Detect which cell encompasses the target text, then output its (X, Y) center coordinate. 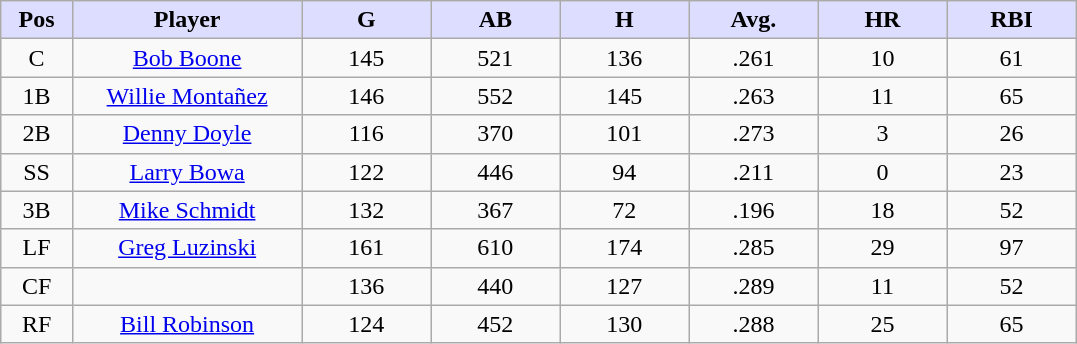
HR (882, 20)
124 (366, 324)
94 (624, 172)
3B (37, 210)
25 (882, 324)
10 (882, 58)
C (37, 58)
127 (624, 286)
Pos (37, 20)
H (624, 20)
101 (624, 134)
Player (186, 20)
.273 (754, 134)
3 (882, 134)
Bill Robinson (186, 324)
161 (366, 248)
1B (37, 96)
Denny Doyle (186, 134)
SS (37, 172)
610 (496, 248)
0 (882, 172)
LF (37, 248)
.261 (754, 58)
AB (496, 20)
G (366, 20)
Willie Montañez (186, 96)
Greg Luzinski (186, 248)
Larry Bowa (186, 172)
72 (624, 210)
452 (496, 324)
367 (496, 210)
97 (1012, 248)
370 (496, 134)
446 (496, 172)
RBI (1012, 20)
116 (366, 134)
130 (624, 324)
146 (366, 96)
Mike Schmidt (186, 210)
CF (37, 286)
440 (496, 286)
552 (496, 96)
.263 (754, 96)
23 (1012, 172)
RF (37, 324)
.288 (754, 324)
174 (624, 248)
Bob Boone (186, 58)
29 (882, 248)
132 (366, 210)
122 (366, 172)
26 (1012, 134)
2B (37, 134)
.211 (754, 172)
61 (1012, 58)
18 (882, 210)
521 (496, 58)
.196 (754, 210)
Avg. (754, 20)
.285 (754, 248)
.289 (754, 286)
